For the text-containing cell, return its midpoint in [X, Y] coordinate format. 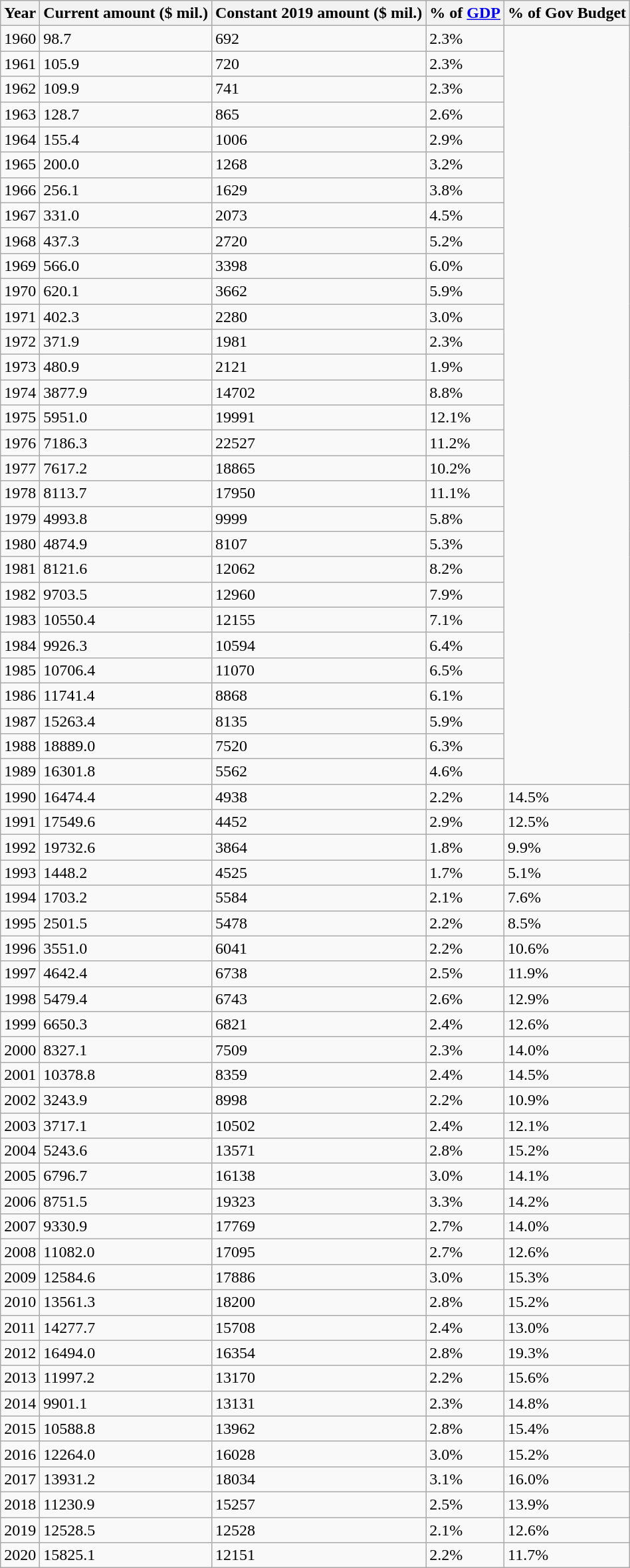
109.9 [126, 89]
8113.7 [126, 493]
437.3 [126, 240]
105.9 [126, 64]
16494.0 [126, 1353]
256.1 [126, 190]
1997 [20, 974]
6.5% [465, 670]
11230.9 [126, 1504]
13.9% [568, 1504]
6.1% [465, 695]
1991 [20, 822]
18034 [318, 1479]
2007 [20, 1227]
1969 [20, 266]
10502 [318, 1126]
10378.8 [126, 1075]
% of GDP [465, 13]
1975 [20, 418]
1999 [20, 1024]
14.8% [568, 1403]
1970 [20, 291]
3877.9 [126, 392]
1965 [20, 165]
1.9% [465, 367]
5.8% [465, 519]
3662 [318, 291]
6743 [318, 999]
13931.2 [126, 1479]
2014 [20, 1403]
13131 [318, 1403]
2121 [318, 367]
1992 [20, 847]
1988 [20, 746]
1964 [20, 139]
1963 [20, 114]
3.2% [465, 165]
692 [318, 39]
1989 [20, 772]
10550.4 [126, 620]
98.7 [126, 39]
5478 [318, 923]
17886 [318, 1277]
8868 [318, 695]
1629 [318, 190]
2012 [20, 1353]
8135 [318, 721]
4.6% [465, 772]
Year [20, 13]
1703.2 [126, 898]
10706.4 [126, 670]
11070 [318, 670]
1006 [318, 139]
720 [318, 64]
566.0 [126, 266]
200.0 [126, 165]
16.0% [568, 1479]
2006 [20, 1201]
2501.5 [126, 923]
17769 [318, 1227]
1998 [20, 999]
9703.5 [126, 594]
4.5% [465, 215]
8327.1 [126, 1049]
2018 [20, 1504]
12528 [318, 1529]
14.2% [568, 1201]
3.1% [465, 1479]
2020 [20, 1555]
18200 [318, 1302]
18889.0 [126, 746]
1995 [20, 923]
5243.6 [126, 1151]
14277.7 [126, 1328]
15708 [318, 1328]
14702 [318, 392]
2015 [20, 1429]
5951.0 [126, 418]
11.9% [568, 974]
10.9% [568, 1100]
1994 [20, 898]
1972 [20, 342]
2004 [20, 1151]
8751.5 [126, 1201]
155.4 [126, 139]
1966 [20, 190]
1982 [20, 594]
1268 [318, 165]
1986 [20, 695]
11.2% [465, 443]
8.2% [465, 569]
5562 [318, 772]
6650.3 [126, 1024]
1984 [20, 645]
11082.0 [126, 1252]
1996 [20, 948]
620.1 [126, 291]
6041 [318, 948]
11.7% [568, 1555]
2280 [318, 317]
6796.7 [126, 1176]
1983 [20, 620]
480.9 [126, 367]
10.6% [568, 948]
12960 [318, 594]
8.8% [465, 392]
1978 [20, 493]
19323 [318, 1201]
1960 [20, 39]
9330.9 [126, 1227]
2000 [20, 1049]
2010 [20, 1302]
6.0% [465, 266]
1973 [20, 367]
7520 [318, 746]
1977 [20, 468]
6738 [318, 974]
17549.6 [126, 822]
6.4% [465, 645]
7.9% [465, 594]
16474.4 [126, 797]
13.0% [568, 1328]
11997.2 [126, 1378]
1962 [20, 89]
6821 [318, 1024]
15263.4 [126, 721]
1968 [20, 240]
8.5% [568, 923]
12528.5 [126, 1529]
13170 [318, 1378]
12062 [318, 569]
15.6% [568, 1378]
1.8% [465, 847]
2011 [20, 1328]
1987 [20, 721]
7.1% [465, 620]
2017 [20, 1479]
6.3% [465, 746]
9901.1 [126, 1403]
5584 [318, 898]
7186.3 [126, 443]
2019 [20, 1529]
16301.8 [126, 772]
1979 [20, 519]
19.3% [568, 1353]
2009 [20, 1277]
1.7% [465, 873]
2008 [20, 1252]
19991 [318, 418]
% of Gov Budget [568, 13]
22527 [318, 443]
2013 [20, 1378]
4452 [318, 822]
4874.9 [126, 544]
9999 [318, 519]
8998 [318, 1100]
2073 [318, 215]
9926.3 [126, 645]
5479.4 [126, 999]
17950 [318, 493]
3551.0 [126, 948]
2005 [20, 1176]
8359 [318, 1075]
3717.1 [126, 1126]
1985 [20, 670]
2003 [20, 1126]
15.4% [568, 1429]
1974 [20, 392]
9.9% [568, 847]
371.9 [126, 342]
1980 [20, 544]
12264.0 [126, 1454]
4993.8 [126, 519]
2001 [20, 1075]
402.3 [126, 317]
331.0 [126, 215]
15825.1 [126, 1555]
Constant 2019 amount ($ mil.) [318, 13]
3243.9 [126, 1100]
4642.4 [126, 974]
12584.6 [126, 1277]
10.2% [465, 468]
18865 [318, 468]
1967 [20, 215]
128.7 [126, 114]
14.1% [568, 1176]
8107 [318, 544]
13561.3 [126, 1302]
1990 [20, 797]
16354 [318, 1353]
7509 [318, 1049]
3.3% [465, 1201]
1961 [20, 64]
12151 [318, 1555]
1448.2 [126, 873]
11.1% [465, 493]
4525 [318, 873]
7.6% [568, 898]
16138 [318, 1176]
12155 [318, 620]
1976 [20, 443]
1993 [20, 873]
4938 [318, 797]
13571 [318, 1151]
8121.6 [126, 569]
5.3% [465, 544]
5.2% [465, 240]
Current amount ($ mil.) [126, 13]
3864 [318, 847]
1971 [20, 317]
17095 [318, 1252]
10588.8 [126, 1429]
3398 [318, 266]
741 [318, 89]
2720 [318, 240]
19732.6 [126, 847]
7617.2 [126, 468]
12.9% [568, 999]
2016 [20, 1454]
16028 [318, 1454]
2002 [20, 1100]
3.8% [465, 190]
11741.4 [126, 695]
15257 [318, 1504]
15.3% [568, 1277]
10594 [318, 645]
5.1% [568, 873]
13962 [318, 1429]
865 [318, 114]
12.5% [568, 822]
